For the text-containing cell, return its midpoint in (x, y) coordinate format. 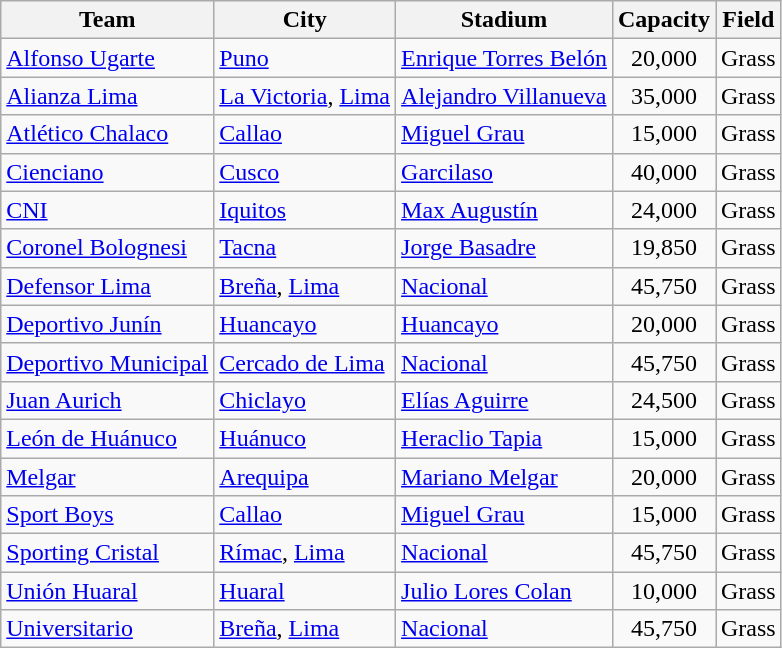
Huaral (305, 591)
Tacna (305, 248)
Universitario (108, 629)
19,850 (664, 248)
Enrique Torres Belón (504, 58)
Atlético Chalaco (108, 134)
Melgar (108, 477)
Arequipa (305, 477)
Alejandro Villanueva (504, 96)
Julio Lores Colan (504, 591)
Chiclayo (305, 400)
24,500 (664, 400)
Defensor Lima (108, 286)
10,000 (664, 591)
City (305, 20)
Cusco (305, 172)
La Victoria, Lima (305, 96)
Deportivo Junín (108, 324)
Elías Aguirre (504, 400)
Sport Boys (108, 515)
Mariano Melgar (504, 477)
Garcilaso (504, 172)
Coronel Bolognesi (108, 248)
Cercado de Lima (305, 362)
Huánuco (305, 438)
Team (108, 20)
León de Huánuco (108, 438)
Iquitos (305, 210)
24,000 (664, 210)
Puno (305, 58)
Unión Huaral (108, 591)
Alfonso Ugarte (108, 58)
Sporting Cristal (108, 553)
Jorge Basadre (504, 248)
Stadium (504, 20)
Deportivo Municipal (108, 362)
35,000 (664, 96)
Juan Aurich (108, 400)
Rímac, Lima (305, 553)
Cienciano (108, 172)
Heraclio Tapia (504, 438)
Field (749, 20)
40,000 (664, 172)
Alianza Lima (108, 96)
CNI (108, 210)
Max Augustín (504, 210)
Capacity (664, 20)
